Pinpoint the cell where the given text exists, returning its [x, y] midpoint coordinate. 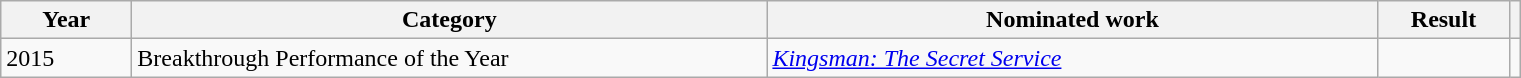
Nominated work [1072, 20]
Year [66, 20]
2015 [66, 58]
Category [450, 20]
Breakthrough Performance of the Year [450, 58]
Result [1444, 20]
Kingsman: The Secret Service [1072, 58]
